Locate the cell with the specified text and output its [x, y] center coordinate. 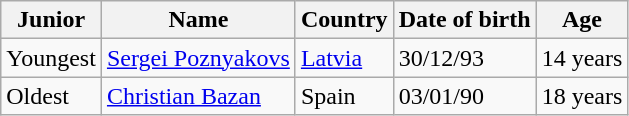
Spain [344, 96]
Christian Bazan [198, 96]
18 years [582, 96]
Country [344, 20]
Name [198, 20]
Date of birth [464, 20]
Oldest [52, 96]
Youngest [52, 58]
30/12/93 [464, 58]
Latvia [344, 58]
Sergei Poznyakovs [198, 58]
Age [582, 20]
Junior [52, 20]
03/01/90 [464, 96]
14 years [582, 58]
